Provide the [X, Y] coordinate of the cell's center where the given text is located.  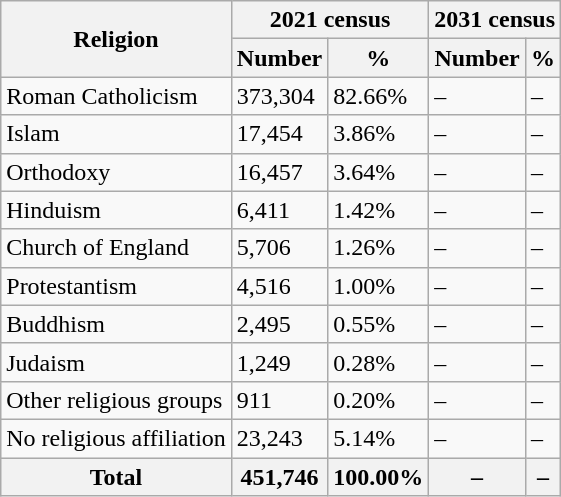
Other religious groups [116, 400]
5.14% [378, 438]
100.00% [378, 477]
4,516 [279, 286]
Protestantism [116, 286]
Judaism [116, 362]
17,454 [279, 134]
No religious affiliation [116, 438]
3.64% [378, 172]
6,411 [279, 210]
3.86% [378, 134]
Buddhism [116, 324]
5,706 [279, 248]
23,243 [279, 438]
2031 census [495, 20]
0.55% [378, 324]
1.26% [378, 248]
1.00% [378, 286]
82.66% [378, 96]
Hinduism [116, 210]
Orthodoxy [116, 172]
Church of England [116, 248]
0.20% [378, 400]
1.42% [378, 210]
373,304 [279, 96]
Total [116, 477]
16,457 [279, 172]
451,746 [279, 477]
Roman Catholicism [116, 96]
1,249 [279, 362]
Islam [116, 134]
0.28% [378, 362]
2,495 [279, 324]
Religion [116, 39]
911 [279, 400]
2021 census [330, 20]
